Pinpoint the cell where the given text exists, returning its [x, y] midpoint coordinate. 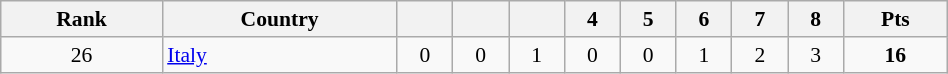
26 [82, 55]
7 [760, 19]
Italy [280, 55]
2 [760, 55]
4 [592, 19]
5 [648, 19]
8 [816, 19]
Pts [895, 19]
3 [816, 55]
Country [280, 19]
Rank [82, 19]
6 [704, 19]
16 [895, 55]
